Output the (x, y) coordinate of the center of the cell containing the given text.  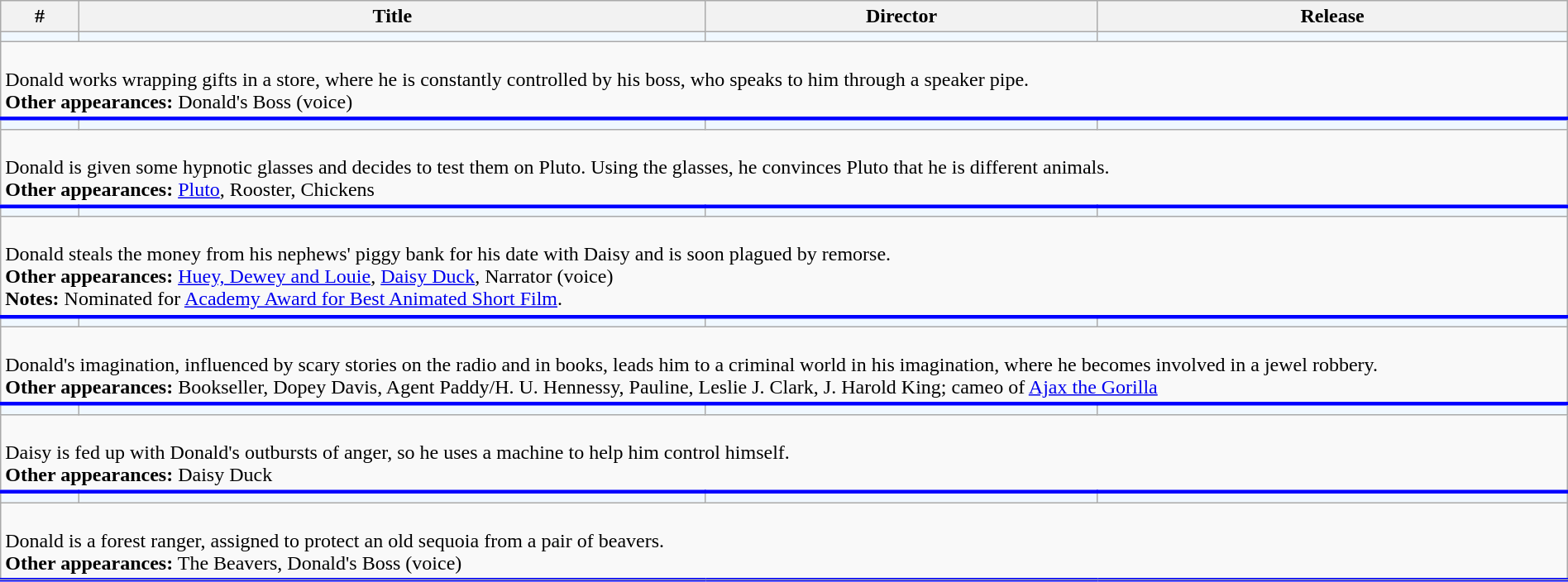
Donald is a forest ranger, assigned to protect an old sequoia from a pair of beavers.Other appearances: The Beavers, Donald's Boss (voice) (784, 541)
Director (901, 17)
# (40, 17)
Title (392, 17)
Release (1332, 17)
Daisy is fed up with Donald's outbursts of anger, so he uses a machine to help him control himself.Other appearances: Daisy Duck (784, 453)
